Find where the given text appears and provide that cell's center as (x, y) coordinate. 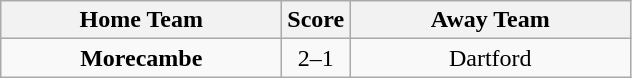
Score (316, 20)
Away Team (490, 20)
2–1 (316, 58)
Morecambe (142, 58)
Dartford (490, 58)
Home Team (142, 20)
